For the text-containing cell, return its midpoint in (X, Y) coordinate format. 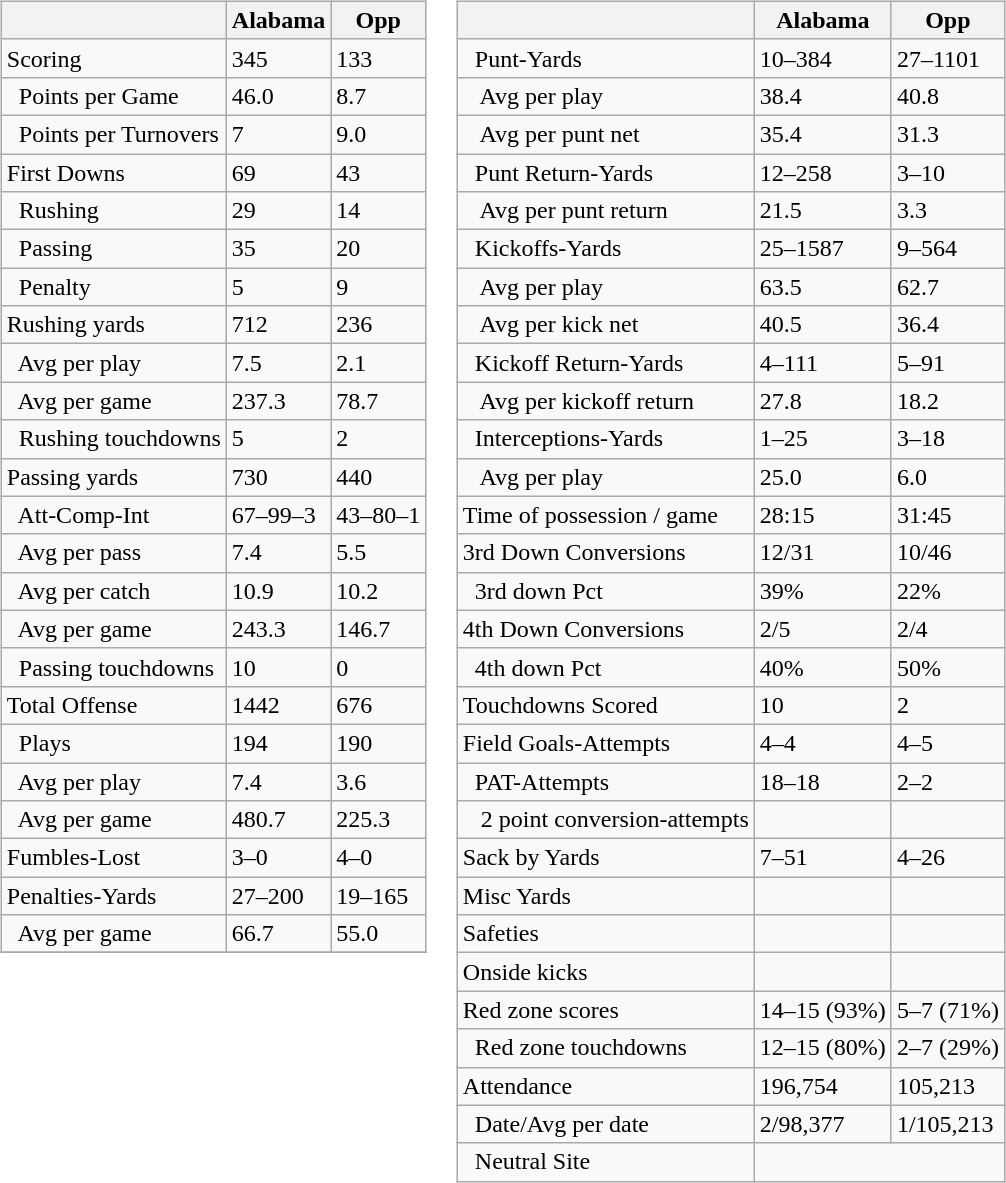
5–7 (71%) (948, 1010)
Field Goals-Attempts (606, 743)
8.7 (378, 96)
3rd down Pct (606, 591)
480.7 (278, 820)
2–7 (29%) (948, 1048)
243.3 (278, 629)
190 (378, 743)
Time of possession / game (606, 515)
1442 (278, 705)
4–0 (378, 858)
2–2 (948, 781)
7 (278, 134)
66.7 (278, 934)
7.5 (278, 363)
First Downs (114, 173)
Avg per pass (114, 553)
21.5 (822, 211)
Sack by Yards (606, 858)
Attendance (606, 1086)
345 (278, 58)
43–80–1 (378, 515)
14 (378, 211)
12–15 (80%) (822, 1048)
730 (278, 477)
Points per Turnovers (114, 134)
46.0 (278, 96)
236 (378, 325)
38.4 (822, 96)
Avg per punt net (606, 134)
676 (378, 705)
29 (278, 211)
14–15 (93%) (822, 1010)
10/46 (948, 553)
69 (278, 173)
Date/Avg per date (606, 1124)
12/31 (822, 553)
Interceptions-Yards (606, 439)
Points per Game (114, 96)
55.0 (378, 934)
Plays (114, 743)
133 (378, 58)
Penalties-Yards (114, 896)
Red zone touchdowns (606, 1048)
18.2 (948, 401)
105,213 (948, 1086)
43 (378, 173)
50% (948, 667)
6.0 (948, 477)
225.3 (378, 820)
Onside kicks (606, 972)
67–99–3 (278, 515)
62.7 (948, 287)
3–0 (278, 858)
18–18 (822, 781)
35 (278, 249)
78.7 (378, 401)
194 (278, 743)
28:15 (822, 515)
3.6 (378, 781)
4th down Pct (606, 667)
Fumbles-Lost (114, 858)
Safeties (606, 934)
31.3 (948, 134)
Kickoffs-Yards (606, 249)
2/4 (948, 629)
Avg per kick net (606, 325)
Misc Yards (606, 896)
20 (378, 249)
27–200 (278, 896)
Kickoff Return-Yards (606, 363)
7–51 (822, 858)
237.3 (278, 401)
Rushing yards (114, 325)
2.1 (378, 363)
Punt Return-Yards (606, 173)
Scoring (114, 58)
25–1587 (822, 249)
3.3 (948, 211)
440 (378, 477)
Punt-Yards (606, 58)
36.4 (948, 325)
9–564 (948, 249)
196,754 (822, 1086)
63.5 (822, 287)
4th Down Conversions (606, 629)
Avg per punt return (606, 211)
Rushing touchdowns (114, 439)
146.7 (378, 629)
3–18 (948, 439)
PAT-Attempts (606, 781)
Rushing (114, 211)
Passing touchdowns (114, 667)
Red zone scores (606, 1010)
4–4 (822, 743)
Touchdowns Scored (606, 705)
40% (822, 667)
19–165 (378, 896)
35.4 (822, 134)
10.9 (278, 591)
5–91 (948, 363)
2 point conversion-attempts (606, 820)
Neutral Site (606, 1162)
2/98,377 (822, 1124)
27–1101 (948, 58)
4–5 (948, 743)
27.8 (822, 401)
712 (278, 325)
3–10 (948, 173)
Passing yards (114, 477)
1–25 (822, 439)
39% (822, 591)
5.5 (378, 553)
Avg per catch (114, 591)
2/5 (822, 629)
12–258 (822, 173)
22% (948, 591)
Avg per kickoff return (606, 401)
4–111 (822, 363)
40.5 (822, 325)
Att-Comp-Int (114, 515)
3rd Down Conversions (606, 553)
40.8 (948, 96)
9 (378, 287)
9.0 (378, 134)
10.2 (378, 591)
0 (378, 667)
10–384 (822, 58)
Passing (114, 249)
1/105,213 (948, 1124)
31:45 (948, 515)
4–26 (948, 858)
25.0 (822, 477)
Penalty (114, 287)
Total Offense (114, 705)
